Find where the given text appears and provide that cell's center as (x, y) coordinate. 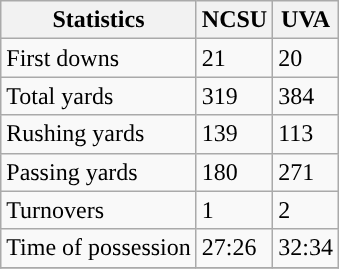
271 (306, 172)
180 (234, 172)
Turnovers (99, 210)
27:26 (234, 248)
Time of possession (99, 248)
319 (234, 96)
UVA (306, 20)
Passing yards (99, 172)
Total yards (99, 96)
2 (306, 210)
20 (306, 58)
Statistics (99, 20)
Rushing yards (99, 134)
113 (306, 134)
32:34 (306, 248)
First downs (99, 58)
1 (234, 210)
21 (234, 58)
139 (234, 134)
384 (306, 96)
NCSU (234, 20)
